Capture the cell that displays the provided text and extract its [x, y] central coordinate. 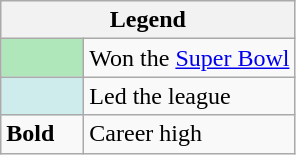
Bold [42, 134]
Legend [148, 20]
Career high [190, 134]
Led the league [190, 96]
Won the Super Bowl [190, 58]
